Find where the given text appears and provide that cell's center as (X, Y) coordinate. 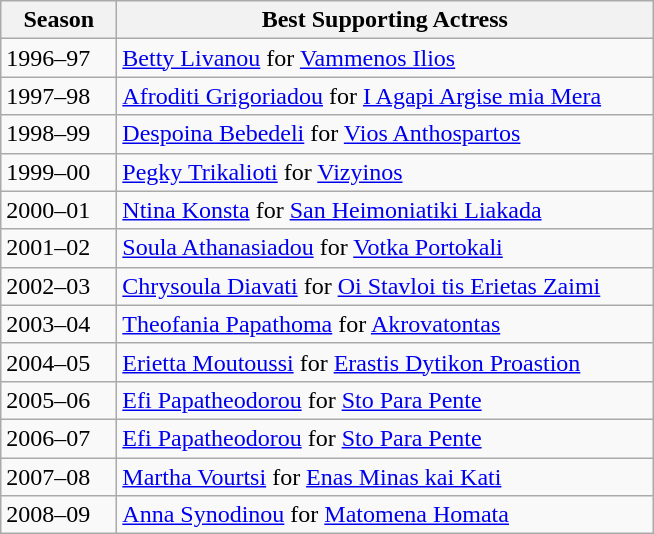
Martha Vourtsi for Enas Minas kai Kati (385, 477)
2001–02 (59, 248)
2004–05 (59, 362)
2002–03 (59, 286)
Afroditi Grigoriadou for I Agapi Argise mia Mera (385, 96)
Soula Athanasiadou for Votka Portokali (385, 248)
2003–04 (59, 324)
Theofania Papathoma for Akrovatontas (385, 324)
Betty Livanou for Vammenos Ilios (385, 58)
Ntina Konsta for San Heimoniatiki Liakada (385, 210)
1998–99 (59, 134)
1997–98 (59, 96)
2007–08 (59, 477)
1999–00 (59, 172)
2000–01 (59, 210)
1996–97 (59, 58)
Anna Synodinou for Matomena Homata (385, 515)
Pegky Trikalioti for Vizyinos (385, 172)
Season (59, 20)
2005–06 (59, 400)
Best Supporting Actress (385, 20)
2006–07 (59, 438)
Chrysoula Diavati for Oi Stavloi tis Erietas Zaimi (385, 286)
Despoina Bebedeli for Vios Anthospartos (385, 134)
2008–09 (59, 515)
Erietta Moutoussi for Erastis Dytikon Proastion (385, 362)
